Output the (X, Y) coordinate of the center of the cell containing the given text.  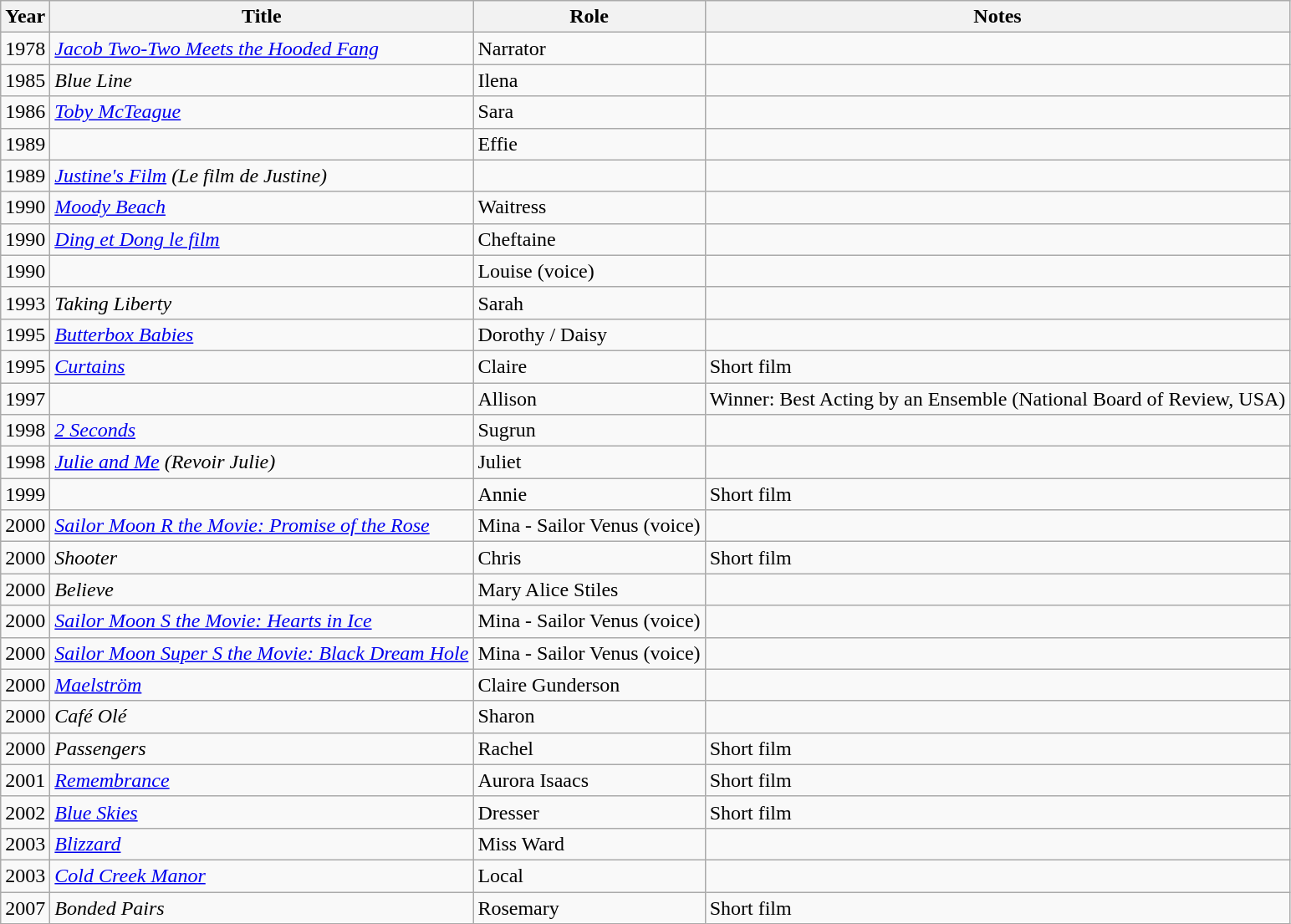
Rachel (589, 748)
Juliet (589, 462)
Blizzard (262, 844)
Dorothy / Daisy (589, 334)
Jacob Two-Two Meets the Hooded Fang (262, 48)
Louise (voice) (589, 271)
2002 (25, 812)
Maelström (262, 685)
Taking Liberty (262, 303)
Aurora Isaacs (589, 780)
Miss Ward (589, 844)
Dresser (589, 812)
Shooter (262, 558)
Local (589, 876)
1978 (25, 48)
Winner: Best Acting by an Ensemble (National Board of Review, USA) (998, 399)
2007 (25, 907)
1993 (25, 303)
Cheftaine (589, 239)
Sarah (589, 303)
Remembrance (262, 780)
Toby McTeague (262, 112)
2 Seconds (262, 431)
Sharon (589, 717)
Claire (589, 366)
Butterbox Babies (262, 334)
Annie (589, 494)
Sailor Moon Super S the Movie: Black Dream Hole (262, 653)
Effie (589, 144)
Role (589, 17)
Curtains (262, 366)
Believe (262, 590)
1986 (25, 112)
Allison (589, 399)
Blue Skies (262, 812)
Ding et Dong le film (262, 239)
1997 (25, 399)
Chris (589, 558)
Café Olé (262, 717)
1999 (25, 494)
Blue Line (262, 80)
Mary Alice Stiles (589, 590)
Justine's Film (Le film de Justine) (262, 176)
Moody Beach (262, 207)
Sara (589, 112)
1985 (25, 80)
Sugrun (589, 431)
Rosemary (589, 907)
Passengers (262, 748)
Sailor Moon S the Movie: Hearts in Ice (262, 621)
2001 (25, 780)
Cold Creek Manor (262, 876)
Sailor Moon R the Movie: Promise of the Rose (262, 526)
Julie and Me (Revoir Julie) (262, 462)
Narrator (589, 48)
Waitress (589, 207)
Ilena (589, 80)
Notes (998, 17)
Claire Gunderson (589, 685)
Bonded Pairs (262, 907)
Year (25, 17)
Title (262, 17)
